Scan for the cell matching the given text and deliver its (x, y) coordinate at center. 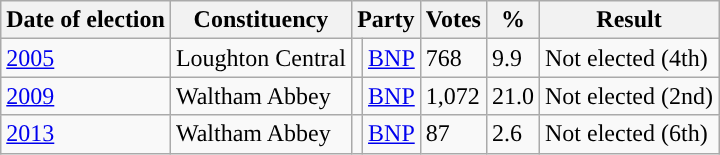
Party (386, 20)
2005 (86, 58)
2013 (86, 134)
Constituency (260, 20)
87 (453, 134)
2009 (86, 96)
Not elected (4th) (630, 58)
768 (453, 58)
Result (630, 20)
21.0 (512, 96)
9.9 (512, 58)
2.6 (512, 134)
Loughton Central (260, 58)
Not elected (2nd) (630, 96)
Votes (453, 20)
Date of election (86, 20)
Not elected (6th) (630, 134)
1,072 (453, 96)
% (512, 20)
